Return the [X, Y] coordinate for the center point of the cell that contains the specified text.  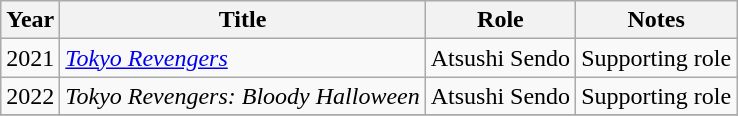
2021 [30, 58]
2022 [30, 96]
Notes [656, 20]
Tokyo Revengers [242, 58]
Role [500, 20]
Year [30, 20]
Tokyo Revengers: Bloody Halloween [242, 96]
Title [242, 20]
